Capture the cell that displays the provided text and extract its [X, Y] central coordinate. 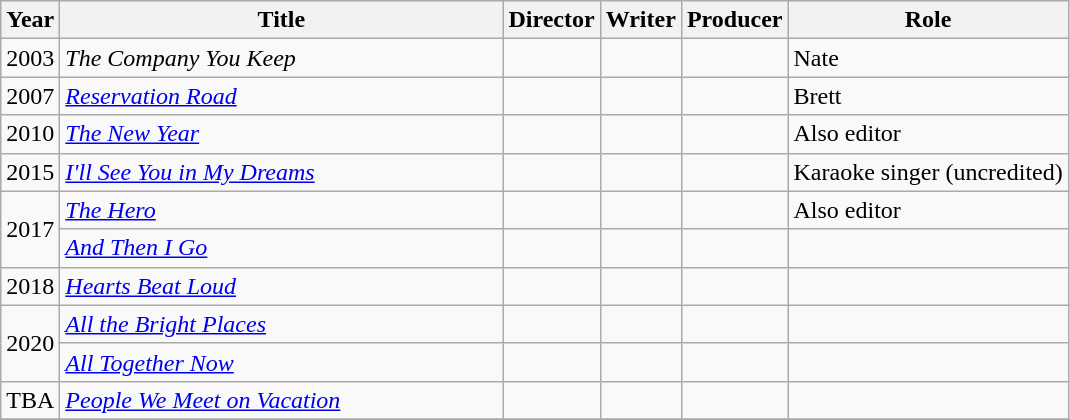
Role [928, 20]
All Together Now [282, 362]
The Hero [282, 210]
I'll See You in My Dreams [282, 172]
Karaoke singer (uncredited) [928, 172]
2010 [30, 134]
The Company You Keep [282, 58]
Producer [734, 20]
And Then I Go [282, 248]
Writer [640, 20]
TBA [30, 400]
Hearts Beat Loud [282, 286]
Reservation Road [282, 96]
Director [552, 20]
2003 [30, 58]
People We Meet on Vacation [282, 400]
Year [30, 20]
The New Year [282, 134]
All the Bright Places [282, 324]
2007 [30, 96]
Title [282, 20]
2017 [30, 229]
2018 [30, 286]
2020 [30, 343]
Brett [928, 96]
Nate [928, 58]
2015 [30, 172]
